Locate the cell with the specified text and output its [X, Y] center coordinate. 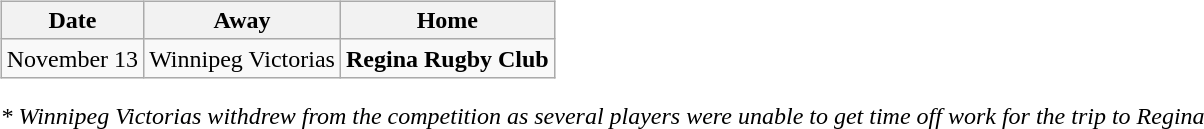
Away [242, 20]
Home [447, 20]
November 13 [72, 58]
Regina Rugby Club [447, 58]
Date [72, 20]
Winnipeg Victorias [242, 58]
